Scan for the cell matching the given text and deliver its [x, y] coordinate at center. 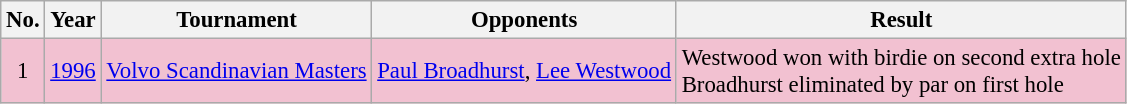
Westwood won with birdie on second extra holeBroadhurst eliminated by par on first hole [901, 72]
1996 [73, 72]
Opponents [524, 20]
Tournament [236, 20]
Result [901, 20]
Paul Broadhurst, Lee Westwood [524, 72]
1 [23, 72]
Volvo Scandinavian Masters [236, 72]
Year [73, 20]
No. [23, 20]
